Return [x, y] of the center of cell containing provided text 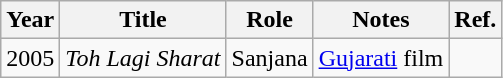
Year [30, 20]
Toh Lagi Sharat [143, 58]
Gujarati film [381, 58]
Notes [381, 20]
Title [143, 20]
Ref. [476, 20]
2005 [30, 58]
Role [270, 20]
Sanjana [270, 58]
